Detect which cell encompasses the target text, then output its (X, Y) center coordinate. 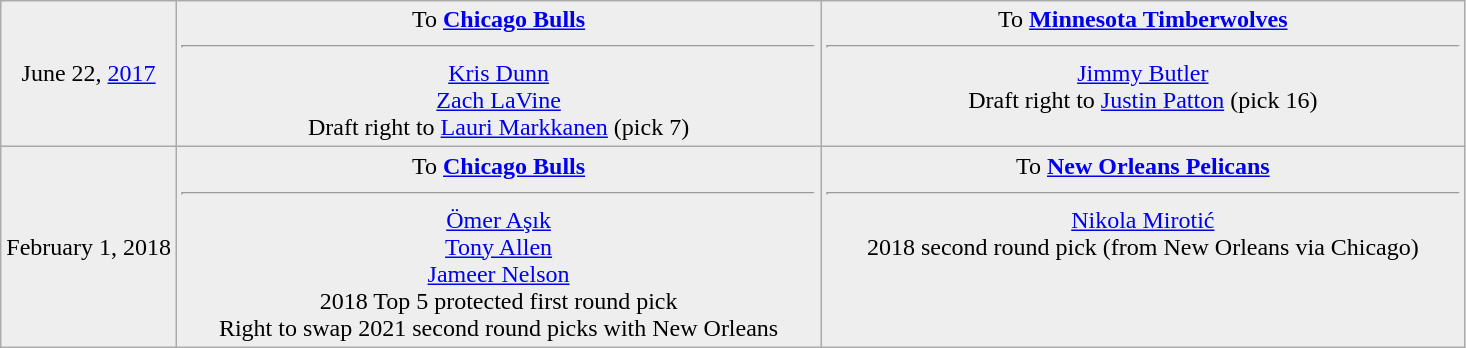
To Chicago BullsÖmer AşıkTony AllenJameer Nelson2018 Top 5 protected first round pickRight to swap 2021 second round picks with New Orleans (498, 247)
To New Orleans PelicansNikola Mirotić2018 second round pick (from New Orleans via Chicago) (1143, 247)
To Minnesota TimberwolvesJimmy ButlerDraft right to Justin Patton (pick 16) (1143, 74)
To Chicago BullsKris DunnZach LaVineDraft right to Lauri Markkanen (pick 7) (498, 74)
June 22, 2017 (89, 74)
February 1, 2018 (89, 247)
